Detect which cell encompasses the target text, then output its (x, y) center coordinate. 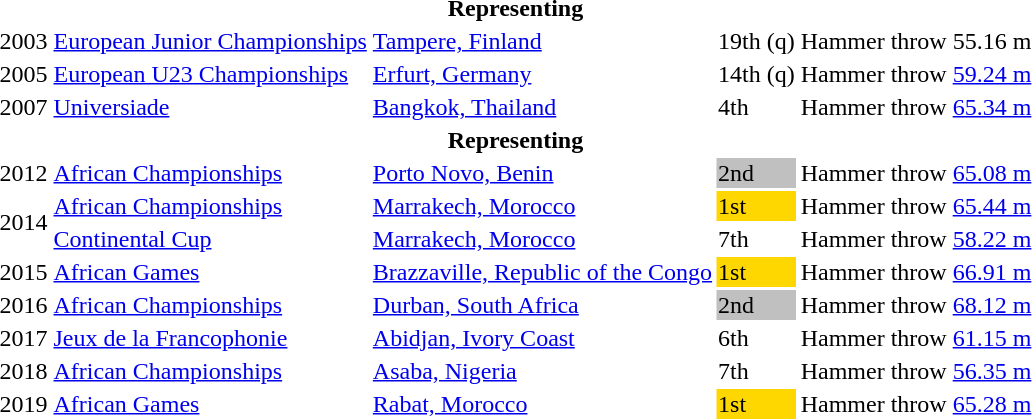
Erfurt, Germany (542, 74)
6th (757, 338)
European Junior Championships (210, 41)
14th (q) (757, 74)
Jeux de la Francophonie (210, 338)
Universiade (210, 107)
European U23 Championships (210, 74)
Asaba, Nigeria (542, 371)
Continental Cup (210, 239)
19th (q) (757, 41)
Tampere, Finland (542, 41)
Bangkok, Thailand (542, 107)
Brazzaville, Republic of the Congo (542, 272)
4th (757, 107)
Durban, South Africa (542, 305)
Rabat, Morocco (542, 404)
Abidjan, Ivory Coast (542, 338)
Porto Novo, Benin (542, 173)
